Locate the cell with the specified text and output its (X, Y) center coordinate. 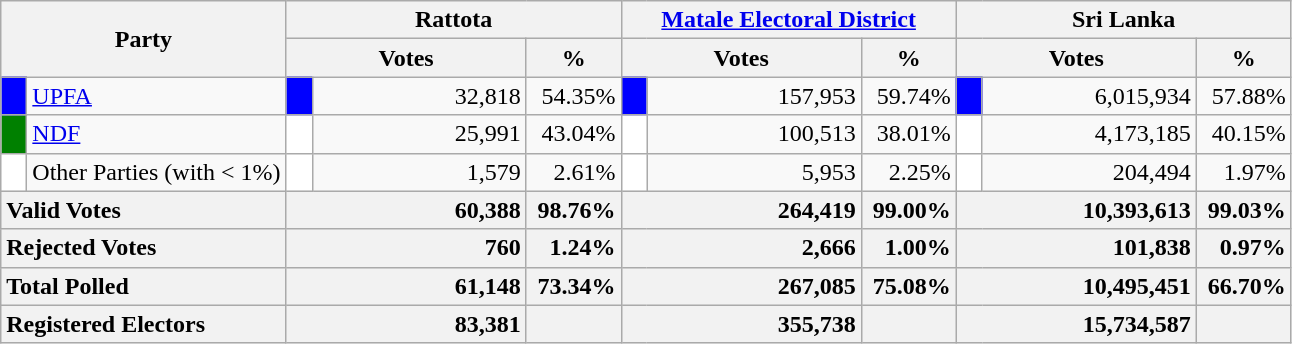
Sri Lanka (1124, 20)
5,953 (754, 172)
2.61% (574, 172)
73.34% (574, 286)
Other Parties (with < 1%) (156, 172)
UPFA (156, 96)
0.97% (1244, 248)
Party (144, 39)
99.00% (908, 210)
60,388 (406, 210)
Rejected Votes (144, 248)
83,381 (406, 324)
760 (406, 248)
1.24% (574, 248)
1,579 (419, 172)
66.70% (1244, 286)
54.35% (574, 96)
61,148 (406, 286)
10,393,613 (1076, 210)
57.88% (1244, 96)
157,953 (754, 96)
59.74% (908, 96)
99.03% (1244, 210)
2,666 (741, 248)
1.00% (908, 248)
Registered Electors (144, 324)
4,173,185 (1089, 134)
15,734,587 (1076, 324)
98.76% (574, 210)
1.97% (1244, 172)
Valid Votes (144, 210)
25,991 (419, 134)
267,085 (741, 286)
Matale Electoral District (788, 20)
32,818 (419, 96)
101,838 (1076, 248)
264,419 (741, 210)
40.15% (1244, 134)
2.25% (908, 172)
38.01% (908, 134)
Total Polled (144, 286)
204,494 (1089, 172)
10,495,451 (1076, 286)
355,738 (741, 324)
75.08% (908, 286)
100,513 (754, 134)
NDF (156, 134)
43.04% (574, 134)
6,015,934 (1089, 96)
Rattota (454, 20)
